Return [x, y] of the center of cell containing provided text 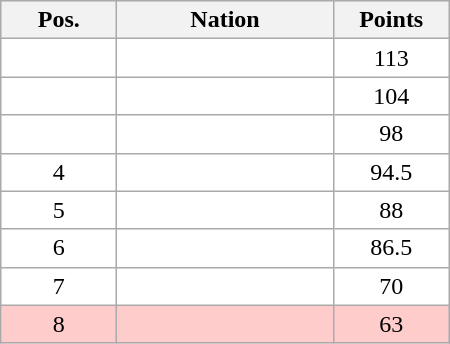
98 [391, 134]
113 [391, 58]
5 [59, 210]
94.5 [391, 172]
88 [391, 210]
Pos. [59, 20]
6 [59, 248]
Nation [225, 20]
7 [59, 286]
4 [59, 172]
Points [391, 20]
104 [391, 96]
86.5 [391, 248]
70 [391, 286]
8 [59, 324]
63 [391, 324]
